Find where the given text appears and provide that cell's center as (X, Y) coordinate. 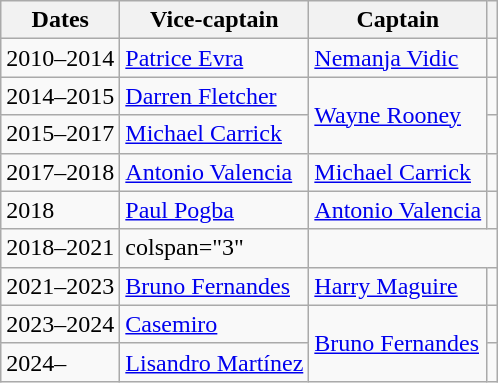
Vice-captain (214, 20)
Lisandro Martínez (214, 362)
2015–2017 (60, 134)
Patrice Evra (214, 58)
Nemanja Vidic (398, 58)
2017–2018 (60, 172)
2024– (60, 362)
Harry Maguire (398, 286)
colspan="3" (214, 248)
Casemiro (214, 324)
2010–2014 (60, 58)
Paul Pogba (214, 210)
2014–2015 (60, 96)
2021–2023 (60, 286)
2018 (60, 210)
Captain (398, 20)
2023–2024 (60, 324)
2018–2021 (60, 248)
Darren Fletcher (214, 96)
Dates (60, 20)
Wayne Rooney (398, 115)
